Locate the cell with the specified text and output its [x, y] center coordinate. 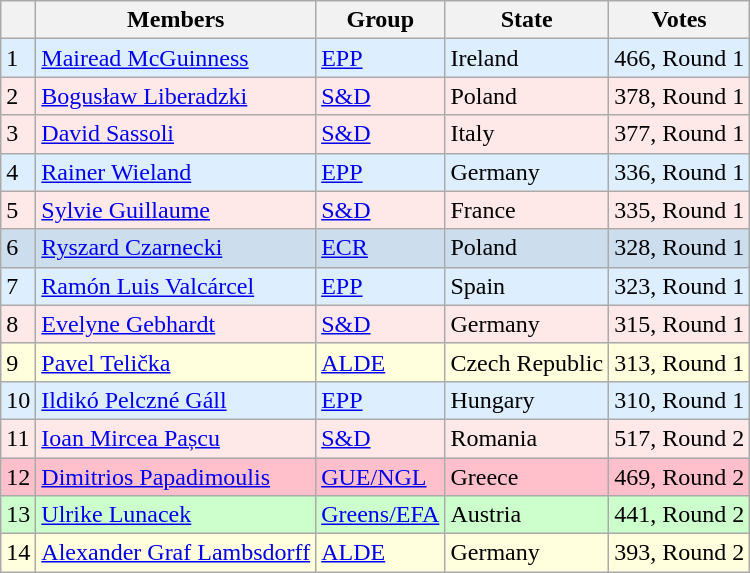
Mairead McGuinness [176, 58]
4 [18, 172]
Sylvie Guillaume [176, 210]
7 [18, 286]
David Sassoli [176, 134]
378, Round 1 [680, 96]
441, Round 2 [680, 515]
Group [380, 20]
Ulrike Lunacek [176, 515]
Czech Republic [527, 362]
Ramón Luis Valcárcel [176, 286]
Romania [527, 438]
393, Round 2 [680, 553]
469, Round 2 [680, 477]
GUE/NGL [380, 477]
Ireland [527, 58]
315, Round 1 [680, 324]
323, Round 1 [680, 286]
Ildikó Pelczné Gáll [176, 400]
328, Round 1 [680, 248]
Hungary [527, 400]
Pavel Telička [176, 362]
377, Round 1 [680, 134]
6 [18, 248]
1 [18, 58]
517, Round 2 [680, 438]
Votes [680, 20]
336, Round 1 [680, 172]
313, Round 1 [680, 362]
335, Round 1 [680, 210]
11 [18, 438]
5 [18, 210]
Ioan Mircea Pașcu [176, 438]
Rainer Wieland [176, 172]
Alexander Graf Lambsdorff [176, 553]
Ryszard Czarnecki [176, 248]
10 [18, 400]
State [527, 20]
Greece [527, 477]
8 [18, 324]
310, Round 1 [680, 400]
466, Round 1 [680, 58]
12 [18, 477]
Members [176, 20]
13 [18, 515]
2 [18, 96]
Greens/EFA [380, 515]
Austria [527, 515]
France [527, 210]
9 [18, 362]
Spain [527, 286]
3 [18, 134]
14 [18, 553]
Bogusław Liberadzki [176, 96]
Evelyne Gebhardt [176, 324]
Italy [527, 134]
ECR [380, 248]
Dimitrios Papadimoulis [176, 477]
